From the cell containing the given text, extract its center point as [x, y] coordinate. 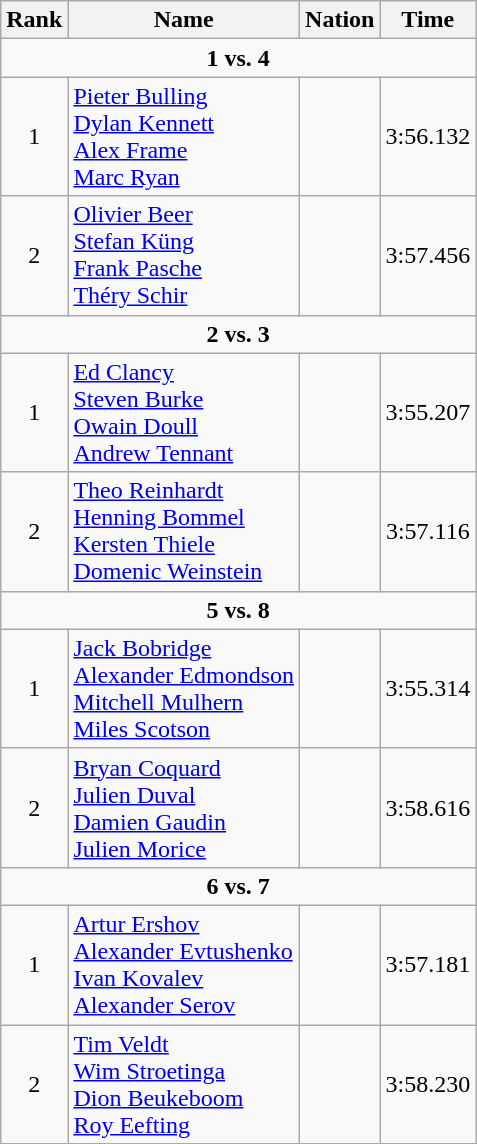
Nation [340, 20]
Rank [34, 20]
3:55.207 [428, 412]
Bryan CoquardJulien DuvalDamien GaudinJulien Morice [184, 808]
Olivier BeerStefan KüngFrank PascheThéry Schir [184, 256]
3:58.616 [428, 808]
Tim VeldtWim StroetingaDion BeukeboomRoy Eefting [184, 1084]
3:57.456 [428, 256]
3:55.314 [428, 688]
3:57.181 [428, 964]
Artur ErshovAlexander EvtushenkoIvan KovalevAlexander Serov [184, 964]
3:58.230 [428, 1084]
Pieter BullingDylan KennettAlex FrameMarc Ryan [184, 136]
Theo ReinhardtHenning BommelKersten ThieleDomenic Weinstein [184, 532]
3:57.116 [428, 532]
Name [184, 20]
3:56.132 [428, 136]
5 vs. 8 [238, 610]
1 vs. 4 [238, 58]
6 vs. 7 [238, 886]
Jack BobridgeAlexander EdmondsonMitchell MulhernMiles Scotson [184, 688]
Ed ClancySteven BurkeOwain DoullAndrew Tennant [184, 412]
Time [428, 20]
2 vs. 3 [238, 334]
